Scan for the cell matching the given text and deliver its (X, Y) coordinate at center. 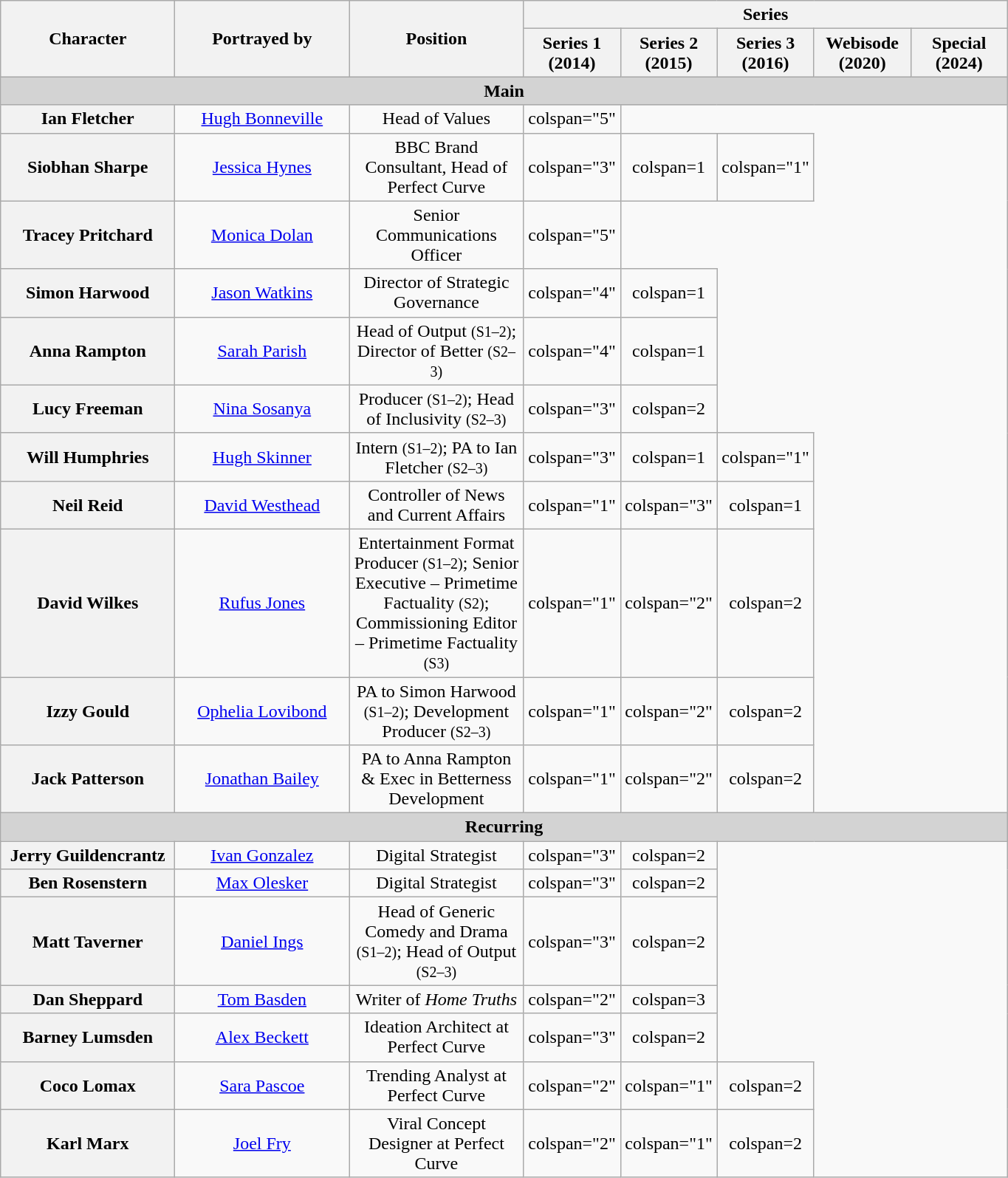
Main (504, 91)
Intern (S1–2); PA to Ian Fletcher (S2–3) (436, 456)
Jonathan Bailey (262, 779)
Hugh Bonneville (262, 119)
Karl Marx (88, 1143)
Sarah Parish (262, 351)
PA to Simon Harwood (S1–2); Development Producer (S2–3) (436, 710)
Dan Sheppard (88, 999)
colspan=3 (669, 999)
Hugh Skinner (262, 456)
Alex Beckett (262, 1037)
Controller of News and Current Affairs (436, 505)
Series 2(2015) (669, 53)
Special(2024) (959, 53)
Jerry Guildencrantz (88, 855)
Character (88, 38)
Sara Pascoe (262, 1086)
Tracey Pritchard (88, 235)
Siobhan Sharpe (88, 167)
Lucy Freeman (88, 409)
PA to Anna Rampton & Exec in Betterness Development (436, 779)
Series 1(2014) (572, 53)
Neil Reid (88, 505)
Webisode(2020) (863, 53)
Simon Harwood (88, 292)
Izzy Gould (88, 710)
Ian Fletcher (88, 119)
Nina Sosanya (262, 409)
Rufus Jones (262, 603)
Anna Rampton (88, 351)
Ivan Gonzalez (262, 855)
Matt Taverner (88, 941)
Ophelia Lovibond (262, 710)
David Wilkes (88, 603)
Series 3(2016) (765, 53)
Viral Concept Designer at Perfect Curve (436, 1143)
Ideation Architect at Perfect Curve (436, 1037)
Tom Basden (262, 999)
Position (436, 38)
Series (765, 15)
Joel Fry (262, 1143)
Will Humphries (88, 456)
Barney Lumsden (88, 1037)
Recurring (504, 827)
David Westhead (262, 505)
Trending Analyst at Perfect Curve (436, 1086)
Coco Lomax (88, 1086)
Monica Dolan (262, 235)
Senior Communications Officer (436, 235)
Portrayed by (262, 38)
Daniel Ings (262, 941)
Head of Generic Comedy and Drama (S1–2); Head of Output (S2–3) (436, 941)
Jessica Hynes (262, 167)
BBC Brand Consultant, Head of Perfect Curve (436, 167)
Director of Strategic Governance (436, 292)
Writer of Home Truths (436, 999)
Head of Values (436, 119)
Head of Output (S1–2); Director of Better (S2–3) (436, 351)
Max Olesker (262, 883)
Jack Patterson (88, 779)
Entertainment Format Producer (S1–2); Senior Executive – Primetime Factuality (S2); Commissioning Editor – Primetime Factuality (S3) (436, 603)
Producer (S1–2); Head of Inclusivity (S2–3) (436, 409)
Ben Rosenstern (88, 883)
Jason Watkins (262, 292)
